Determine the (x, y) coordinate at the center of the cell enclosing the given text.  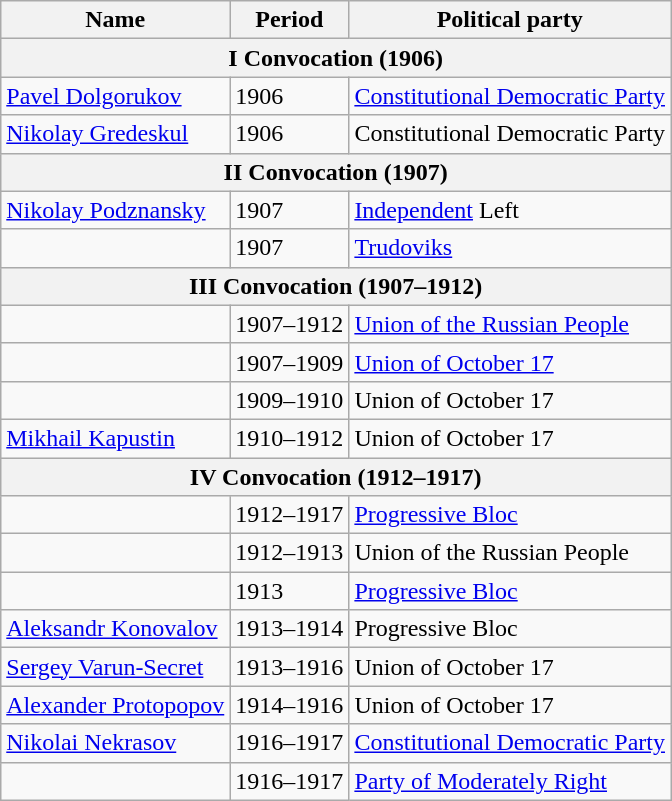
Alexander Protopopov (116, 705)
1912–1917 (290, 515)
Period (290, 20)
Mikhail Kapustin (116, 438)
Independent Left (510, 210)
Trudoviks (510, 248)
1912–1913 (290, 553)
II Convocation (1907) (336, 172)
1909–1910 (290, 400)
III Convocation (1907–1912) (336, 286)
1913–1916 (290, 667)
1907–1912 (290, 324)
Political party (510, 20)
Sergey Varun-Secret (116, 667)
1907–1909 (290, 362)
1914–1916 (290, 705)
Nikolay Podznansky (116, 210)
1913 (290, 591)
IV Convocation (1912–1917) (336, 477)
1910–1912 (290, 438)
Nikolay Gredeskul (116, 134)
Party of Moderately Right (510, 781)
Pavel Dolgorukov (116, 96)
Name (116, 20)
Nikolai Nekrasov (116, 743)
1913–1914 (290, 629)
I Convocation (1906) (336, 58)
Aleksandr Konovalov (116, 629)
